Return the [X, Y] coordinate for the center point of the cell that contains the specified text.  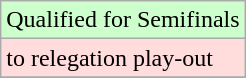
to relegation play-out [123, 58]
Qualified for Semifinals [123, 20]
